Output the [X, Y] coordinate of the center of the cell containing the given text.  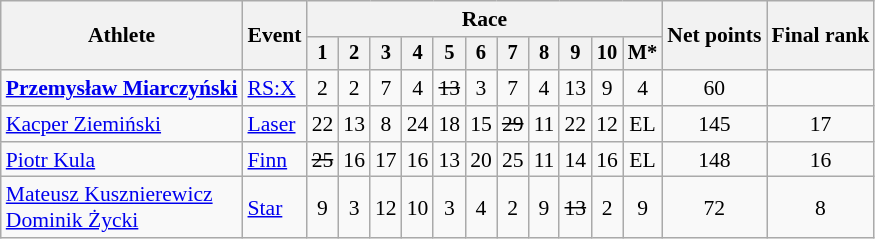
29 [513, 124]
Piotr Kula [122, 160]
20 [481, 160]
Athlete [122, 36]
Finn [274, 160]
14 [575, 160]
18 [449, 124]
6 [481, 54]
145 [714, 124]
1 [323, 54]
Laser [274, 124]
72 [714, 208]
Net points [714, 36]
15 [481, 124]
Mateusz KusznierewiczDominik Życki [122, 208]
Final rank [820, 36]
M* [642, 54]
Race [485, 19]
RS:X [274, 88]
Star [274, 208]
Przemysław Miarczyński [122, 88]
Event [274, 36]
148 [714, 160]
5 [449, 54]
Kacper Ziemiński [122, 124]
24 [418, 124]
60 [714, 88]
